Return [X, Y] of the center of cell containing provided text 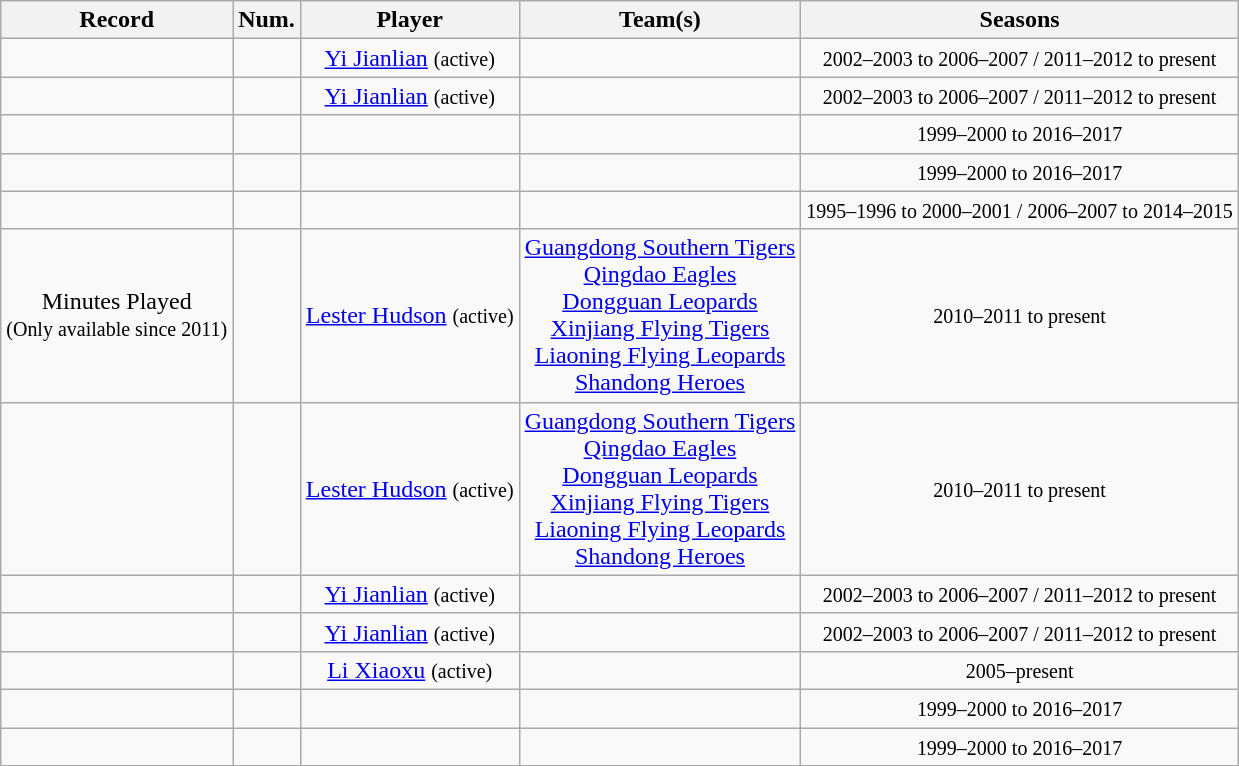
2005–present [1020, 670]
Num. [267, 20]
Seasons [1020, 20]
Li Xiaoxu (active) [410, 670]
1995–1996 to 2000–2001 / 2006–2007 to 2014–2015 [1020, 210]
Minutes Played(Only available since 2011) [117, 316]
Record [117, 20]
Player [410, 20]
Team(s) [660, 20]
